For the text-containing cell, return its midpoint in [x, y] coordinate format. 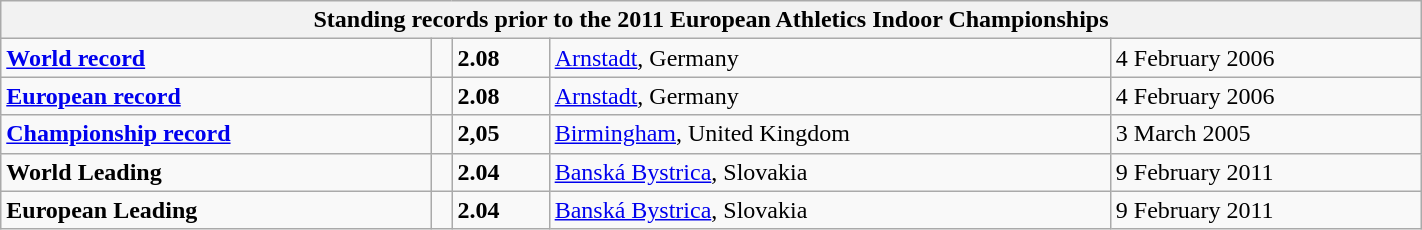
3 March 2005 [1266, 134]
World record [216, 58]
European record [216, 96]
2,05 [500, 134]
World Leading [216, 172]
European Leading [216, 210]
Birmingham, United Kingdom [830, 134]
Championship record [216, 134]
Standing records prior to the 2011 European Athletics Indoor Championships [711, 20]
